Capture the cell that displays the provided text and extract its (x, y) central coordinate. 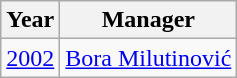
Year (30, 20)
2002 (30, 58)
Bora Milutinović (148, 58)
Manager (148, 20)
